Scan for the cell matching the given text and deliver its [X, Y] coordinate at center. 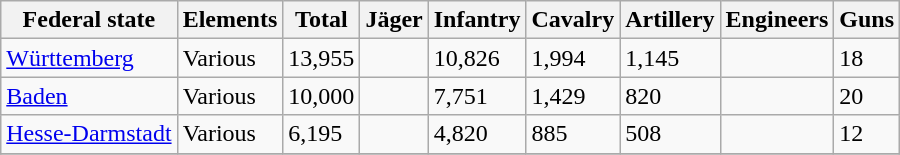
Federal state [89, 20]
6,195 [322, 134]
1,429 [573, 96]
20 [867, 96]
10,000 [322, 96]
12 [867, 134]
Württemberg [89, 58]
18 [867, 58]
508 [670, 134]
7,751 [477, 96]
Guns [867, 20]
10,826 [477, 58]
1,994 [573, 58]
Hesse-Darmstadt [89, 134]
Jäger [394, 20]
Total [322, 20]
13,955 [322, 58]
Baden [89, 96]
4,820 [477, 134]
Artillery [670, 20]
Elements [230, 20]
1,145 [670, 58]
Engineers [777, 20]
820 [670, 96]
885 [573, 134]
Infantry [477, 20]
Cavalry [573, 20]
